Extract the (x, y) coordinate from the center of the cell holding the provided text.  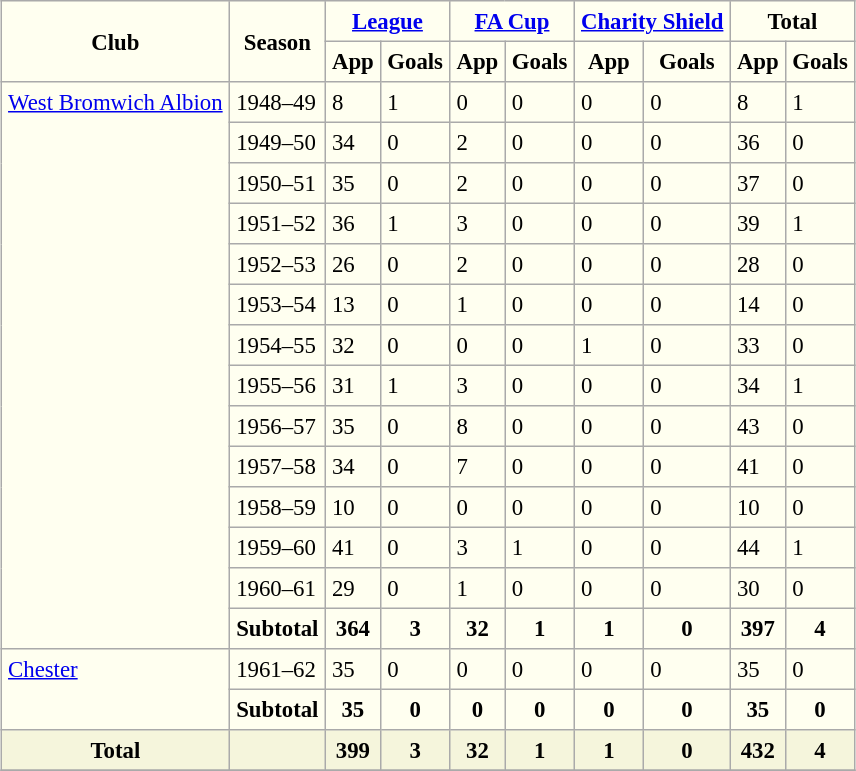
1952–53 (277, 264)
1953–54 (277, 304)
31 (352, 385)
1957–58 (277, 466)
Season (277, 42)
1955–56 (277, 385)
1961–62 (277, 669)
28 (758, 264)
FA Cup (512, 21)
Charity Shield (652, 21)
1956–57 (277, 426)
26 (352, 264)
1958–59 (277, 507)
43 (758, 426)
30 (758, 588)
13 (352, 304)
1959–60 (277, 547)
14 (758, 304)
364 (352, 628)
44 (758, 547)
399 (352, 750)
1948–49 (277, 102)
1954–55 (277, 345)
League (388, 21)
432 (758, 750)
1960–61 (277, 588)
7 (478, 466)
37 (758, 183)
West Bromwich Albion (115, 366)
397 (758, 628)
1951–52 (277, 223)
39 (758, 223)
1949–50 (277, 142)
Club (115, 42)
33 (758, 345)
1950–51 (277, 183)
Chester (115, 690)
29 (352, 588)
